Pinpoint the cell where the given text exists, returning its (X, Y) midpoint coordinate. 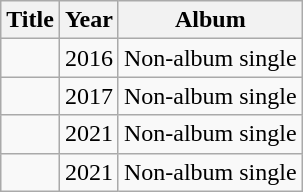
2016 (88, 58)
Year (88, 20)
2017 (88, 96)
Title (30, 20)
Album (210, 20)
